Detect which cell encompasses the target text, then output its [x, y] center coordinate. 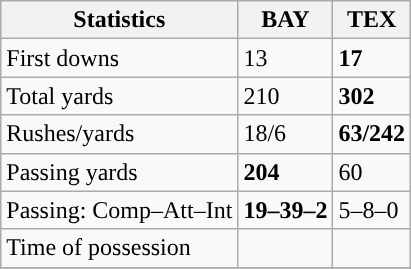
5–8–0 [372, 210]
60 [372, 172]
210 [286, 96]
BAY [286, 20]
TEX [372, 20]
302 [372, 96]
18/6 [286, 134]
Passing yards [120, 172]
Time of possession [120, 248]
Total yards [120, 96]
First downs [120, 58]
63/242 [372, 134]
Passing: Comp–Att–Int [120, 210]
17 [372, 58]
13 [286, 58]
Rushes/yards [120, 134]
Statistics [120, 20]
19–39–2 [286, 210]
204 [286, 172]
